Identify which cell holds the provided text, then report its (X, Y) central coordinate. 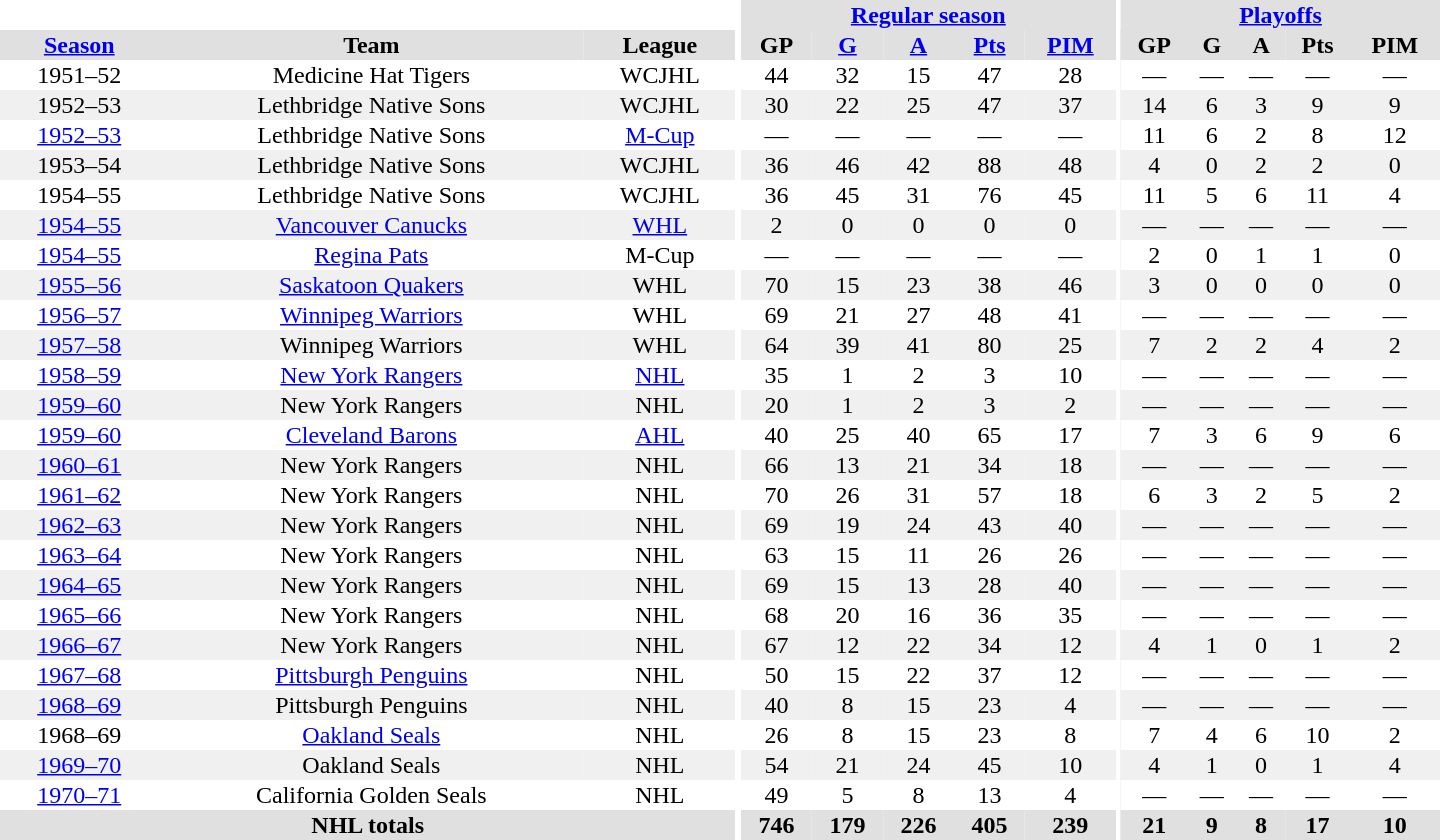
64 (776, 345)
66 (776, 465)
50 (776, 675)
Playoffs (1280, 15)
57 (990, 495)
Season (80, 45)
1956–57 (80, 315)
63 (776, 555)
1962–63 (80, 525)
1955–56 (80, 285)
California Golden Seals (372, 795)
30 (776, 105)
NHL totals (368, 825)
49 (776, 795)
1958–59 (80, 375)
16 (918, 615)
43 (990, 525)
68 (776, 615)
44 (776, 75)
Team (372, 45)
1969–70 (80, 765)
80 (990, 345)
1970–71 (80, 795)
1960–61 (80, 465)
Saskatoon Quakers (372, 285)
Vancouver Canucks (372, 225)
239 (1070, 825)
1965–66 (80, 615)
65 (990, 435)
1966–67 (80, 645)
League (660, 45)
76 (990, 195)
42 (918, 165)
32 (848, 75)
1963–64 (80, 555)
Regina Pats (372, 255)
1957–58 (80, 345)
746 (776, 825)
14 (1154, 105)
39 (848, 345)
1961–62 (80, 495)
Regular season (928, 15)
226 (918, 825)
1964–65 (80, 585)
AHL (660, 435)
405 (990, 825)
38 (990, 285)
Cleveland Barons (372, 435)
1967–68 (80, 675)
Medicine Hat Tigers (372, 75)
67 (776, 645)
1953–54 (80, 165)
88 (990, 165)
179 (848, 825)
19 (848, 525)
1951–52 (80, 75)
54 (776, 765)
27 (918, 315)
